Output the (X, Y) coordinate of the center of the cell containing the given text.  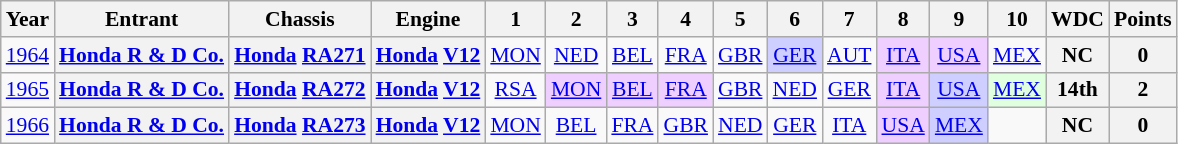
Year (28, 19)
10 (1017, 19)
3 (632, 19)
6 (795, 19)
Honda RA272 (300, 90)
1965 (28, 90)
RSA (516, 90)
8 (902, 19)
Points (1143, 19)
Chassis (300, 19)
1966 (28, 126)
Entrant (142, 19)
14th (1078, 90)
1 (516, 19)
Honda RA273 (300, 126)
WDC (1078, 19)
AUT (849, 55)
7 (849, 19)
4 (686, 19)
9 (959, 19)
1964 (28, 55)
Honda RA271 (300, 55)
Engine (428, 19)
5 (740, 19)
